Scan for the cell matching the given text and deliver its [X, Y] coordinate at center. 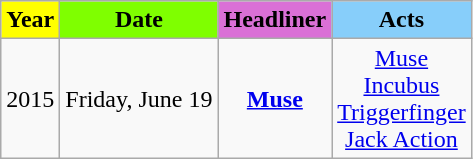
Year [30, 20]
Muse Incubus Triggerfinger Jack Action [402, 98]
Acts [402, 20]
Friday, June 19 [139, 98]
Date [139, 20]
2015 [30, 98]
Muse [275, 98]
Headliner [275, 20]
